Locate the cell with the specified text and output its [X, Y] center coordinate. 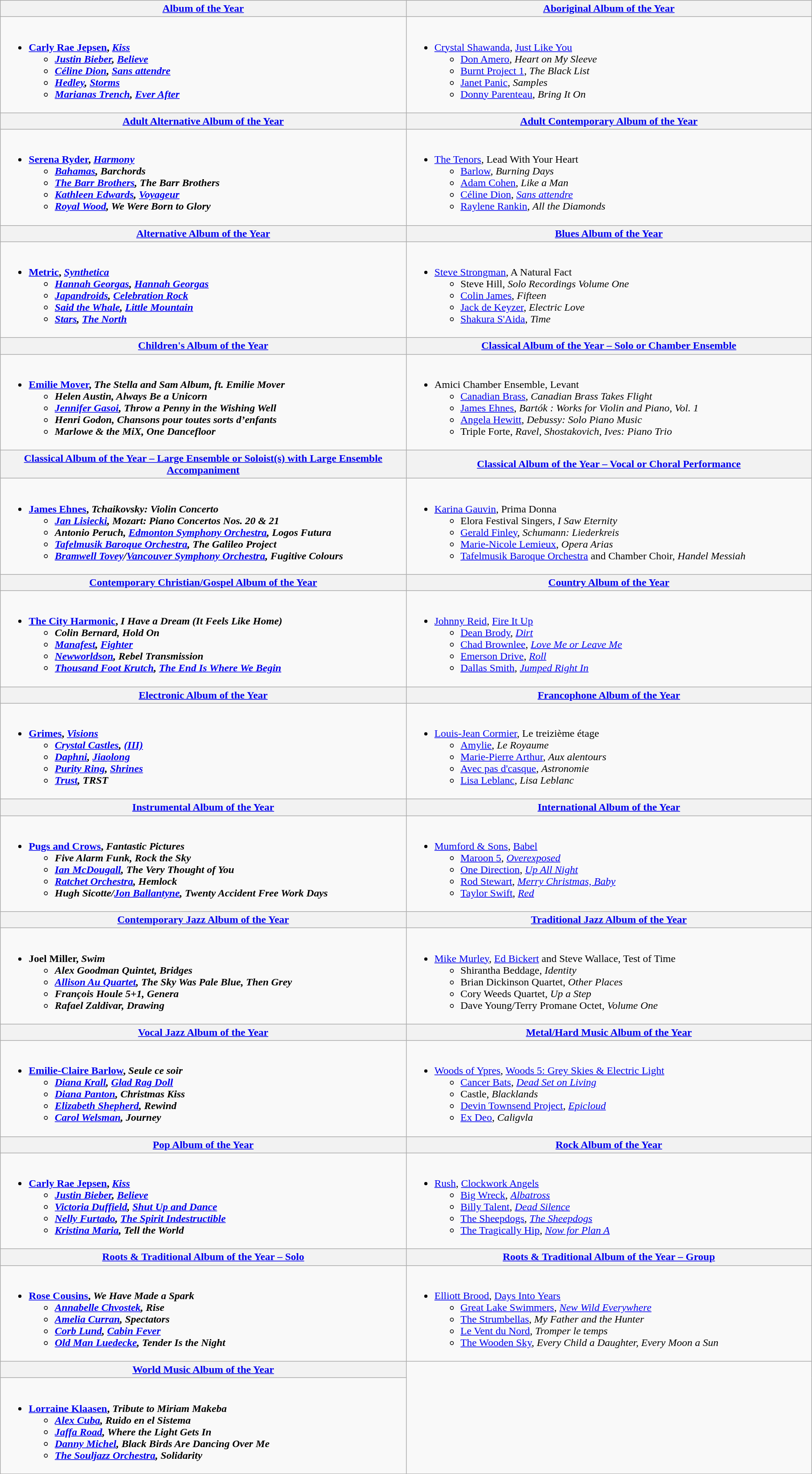
Classical Album of the Year – Solo or Chamber Ensemble [609, 346]
Carly Rae Jepsen, KissJustin Bieber, BelieveCéline Dion, Sans attendreHedley, StormsMarianas Trench, Ever After [203, 65]
Classical Album of the Year – Vocal or Choral Performance [609, 464]
Crystal Shawanda, Just Like YouDon Amero, Heart on My SleeveBurnt Project 1, The Black ListJanet Panic, SamplesDonny Parenteau, Bring It On [609, 65]
Roots & Traditional Album of the Year – Solo [203, 1257]
Country Album of the Year [609, 582]
Metric, SyntheticaHannah Georgas, Hannah GeorgasJapandroids, Celebration RockSaid the Whale, Little MountainStars, The North [203, 290]
Joel Miller, SwimAlex Goodman Quintet, BridgesAllison Au Quartet, The Sky Was Pale Blue, Then GreyFrançois Houle 5+1, GeneraRafael Zaldivar, Drawing [203, 976]
Instrumental Album of the Year [203, 808]
Classical Album of the Year – Large Ensemble or Soloist(s) with Large Ensemble Accompaniment [203, 464]
Blues Album of the Year [609, 233]
Rose Cousins, We Have Made a SparkAnnabelle Chvostek, RiseAmelia Curran, SpectatorsCorb Lund, Cabin FeverOld Man Luedecke, Tender Is the Night [203, 1313]
Grimes, VisionsCrystal Castles, (III)Daphni, JiaolongPurity Ring, ShrinesTrust, TRST [203, 752]
Aboriginal Album of the Year [609, 9]
The Tenors, Lead With Your HeartBarlow, Burning DaysAdam Cohen, Like a ManCéline Dion, Sans attendreRaylene Rankin, All the Diamonds [609, 177]
Contemporary Jazz Album of the Year [203, 920]
Alternative Album of the Year [203, 233]
Children's Album of the Year [203, 346]
International Album of the Year [609, 808]
Johnny Reid, Fire It UpDean Brody, DirtChad Brownlee, Love Me or Leave MeEmerson Drive, RollDallas Smith, Jumped Right In [609, 639]
Pop Album of the Year [203, 1145]
Steve Strongman, A Natural FactSteve Hill, Solo Recordings Volume OneColin James, FifteenJack de Keyzer, Electric LoveShakura S'Aida, Time [609, 290]
Electronic Album of the Year [203, 695]
Metal/Hard Music Album of the Year [609, 1032]
Adult Alternative Album of the Year [203, 121]
World Music Album of the Year [203, 1369]
Louis-Jean Cormier, Le treizième étageAmylie, Le RoyaumeMarie-Pierre Arthur, Aux alentoursAvec pas d'casque, AstronomieLisa Leblanc, Lisa Leblanc [609, 752]
Rush, Clockwork AngelsBig Wreck, AlbatrossBilly Talent, Dead SilenceThe Sheepdogs, The SheepdogsThe Tragically Hip, Now for Plan A [609, 1201]
Adult Contemporary Album of the Year [609, 121]
Album of the Year [203, 9]
Vocal Jazz Album of the Year [203, 1032]
Mumford & Sons, BabelMaroon 5, OverexposedOne Direction, Up All NightRod Stewart, Merry Christmas, BabyTaylor Swift, Red [609, 863]
Roots & Traditional Album of the Year – Group [609, 1257]
Woods of Ypres, Woods 5: Grey Skies & Electric LightCancer Bats, Dead Set on LivingCastle, BlacklandsDevin Townsend Project, EpicloudEx Deo, Caligvla [609, 1088]
Serena Ryder, HarmonyBahamas, BarchordsThe Barr Brothers, The Barr BrothersKathleen Edwards, VoyageurRoyal Wood, We Were Born to Glory [203, 177]
Contemporary Christian/Gospel Album of the Year [203, 582]
Rock Album of the Year [609, 1145]
Emilie-Claire Barlow, Seule ce soirDiana Krall, Glad Rag DollDiana Panton, Christmas KissElizabeth Shepherd, RewindCarol Welsman, Journey [203, 1088]
Francophone Album of the Year [609, 695]
Traditional Jazz Album of the Year [609, 920]
